Provide the [X, Y] coordinate of the cell's center where the given text is located.  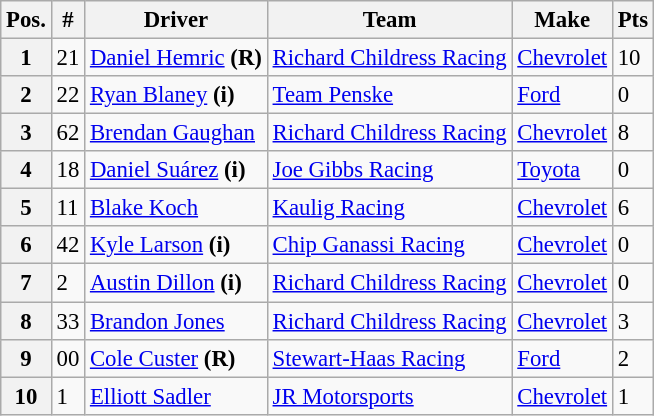
62 [68, 133]
Stewart-Haas Racing [390, 358]
Chip Ganassi Racing [390, 245]
4 [26, 170]
Austin Dillon (i) [176, 283]
Ryan Blaney (i) [176, 95]
# [68, 20]
Kaulig Racing [390, 208]
Team [390, 20]
00 [68, 358]
Pts [632, 20]
42 [68, 245]
JR Motorsports [390, 396]
9 [26, 358]
Pos. [26, 20]
7 [26, 283]
Cole Custer (R) [176, 358]
Driver [176, 20]
5 [26, 208]
Brendan Gaughan [176, 133]
Daniel Suárez (i) [176, 170]
Joe Gibbs Racing [390, 170]
22 [68, 95]
11 [68, 208]
Daniel Hemric (R) [176, 58]
33 [68, 321]
Toyota [562, 170]
Make [562, 20]
Brandon Jones [176, 321]
Kyle Larson (i) [176, 245]
18 [68, 170]
Elliott Sadler [176, 396]
21 [68, 58]
Blake Koch [176, 208]
Team Penske [390, 95]
